Extract the [X, Y] coordinate from the center of the cell holding the provided text.  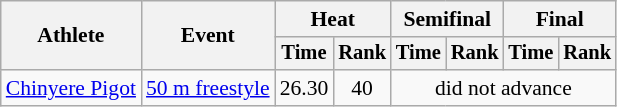
Chinyere Pigot [71, 88]
Final [559, 19]
Heat [333, 19]
Athlete [71, 36]
Semifinal [447, 19]
Event [208, 36]
50 m freestyle [208, 88]
26.30 [304, 88]
40 [362, 88]
did not advance [504, 88]
